Capture the cell that displays the provided text and extract its (X, Y) central coordinate. 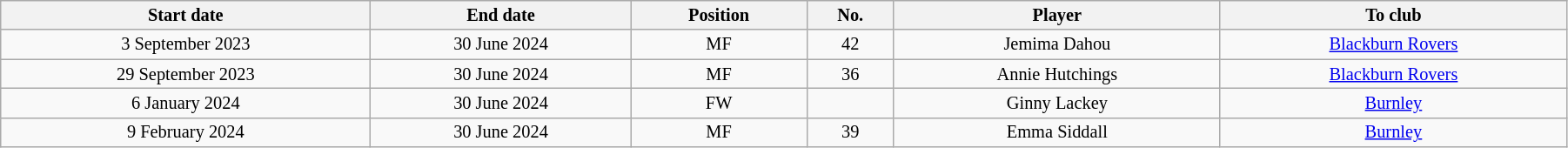
6 January 2024 (186, 103)
Annie Hutchings (1056, 74)
Jemima Dahou (1056, 44)
29 September 2023 (186, 74)
42 (850, 44)
39 (850, 132)
Ginny Lackey (1056, 103)
36 (850, 74)
End date (501, 15)
9 February 2024 (186, 132)
Player (1056, 15)
No. (850, 15)
Position (719, 15)
Start date (186, 15)
3 September 2023 (186, 44)
FW (719, 103)
Emma Siddall (1056, 132)
To club (1393, 15)
